Identify which cell holds the provided text, then report its (X, Y) central coordinate. 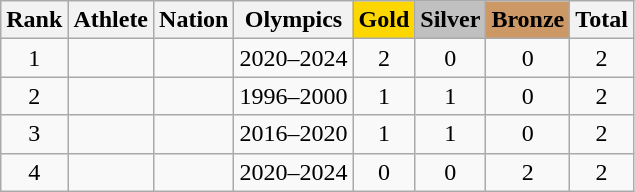
Total (602, 20)
Gold (384, 20)
Nation (194, 20)
Olympics (294, 20)
3 (34, 134)
Rank (34, 20)
Athlete (111, 20)
Silver (450, 20)
2016–2020 (294, 134)
4 (34, 172)
1996–2000 (294, 96)
Bronze (528, 20)
